Pinpoint the cell where the given text exists, returning its [x, y] midpoint coordinate. 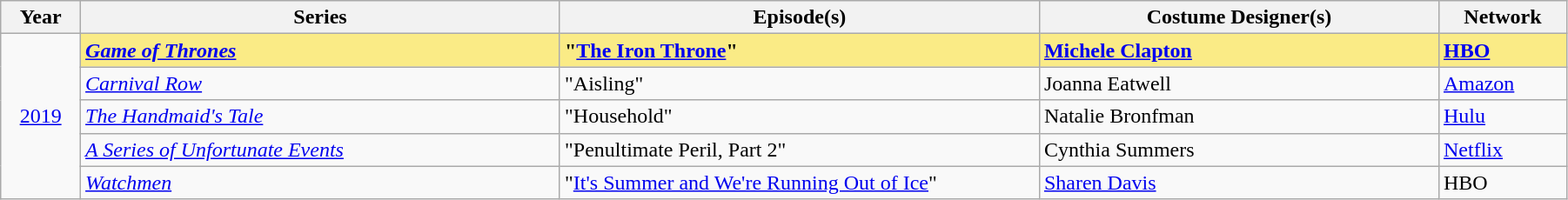
Cynthia Summers [1239, 150]
Game of Thrones [320, 50]
Series [320, 17]
Amazon [1502, 83]
Costume Designer(s) [1239, 17]
"Aisling" [799, 83]
A Series of Unfortunate Events [320, 150]
2019 [41, 117]
Hulu [1502, 117]
Michele Clapton [1239, 50]
Joanna Eatwell [1239, 83]
Netflix [1502, 150]
Episode(s) [799, 17]
"Penultimate Peril, Part 2" [799, 150]
The Handmaid's Tale [320, 117]
"It's Summer and We're Running Out of Ice" [799, 183]
Sharen Davis [1239, 183]
Watchmen [320, 183]
Year [41, 17]
Natalie Bronfman [1239, 117]
Network [1502, 17]
Carnival Row [320, 83]
"The Iron Throne" [799, 50]
"Household" [799, 117]
